Detect which cell encompasses the target text, then output its [x, y] center coordinate. 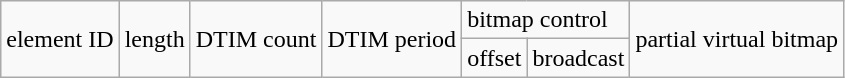
partial virtual bitmap [737, 39]
offset [494, 58]
broadcast [578, 58]
DTIM period [392, 39]
DTIM count [256, 39]
element ID [60, 39]
bitmap control [546, 20]
length [154, 39]
